Identify which cell holds the provided text, then report its [x, y] central coordinate. 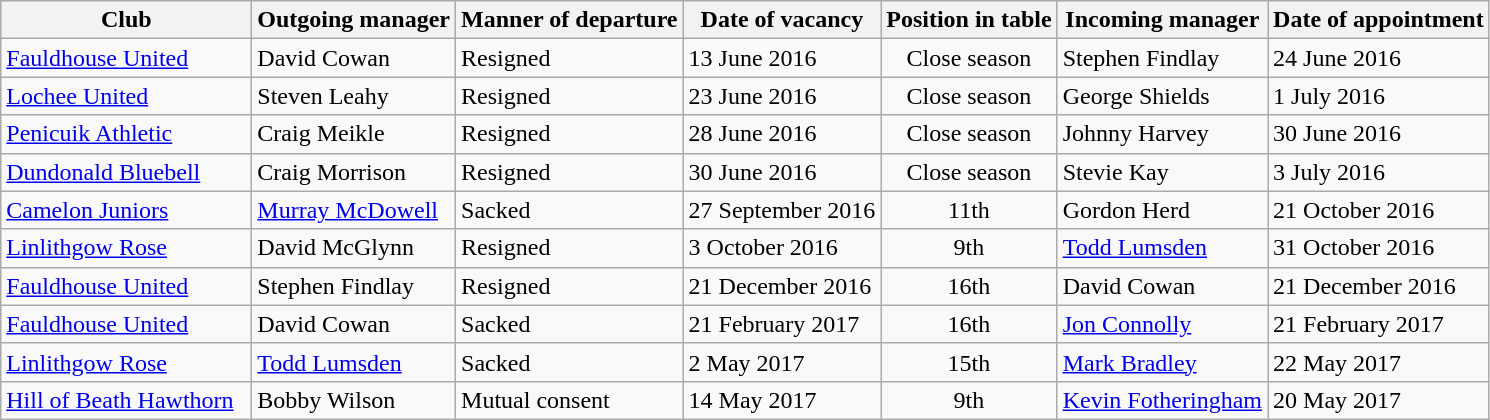
31 October 2016 [1379, 248]
Incoming manager [1162, 20]
24 June 2016 [1379, 58]
20 May 2017 [1379, 400]
David McGlynn [354, 248]
Jon Connolly [1162, 324]
Mutual consent [570, 400]
Mark Bradley [1162, 362]
Date of vacancy [782, 20]
23 June 2016 [782, 96]
28 June 2016 [782, 134]
1 July 2016 [1379, 96]
11th [969, 210]
George Shields [1162, 96]
Stevie Kay [1162, 172]
Camelon Juniors [126, 210]
Steven Leahy [354, 96]
13 June 2016 [782, 58]
Craig Morrison [354, 172]
Lochee United [126, 96]
Johnny Harvey [1162, 134]
Manner of departure [570, 20]
Kevin Fotheringham [1162, 400]
Penicuik Athletic [126, 134]
21 October 2016 [1379, 210]
Date of appointment [1379, 20]
15th [969, 362]
3 October 2016 [782, 248]
Craig Meikle [354, 134]
Position in table [969, 20]
22 May 2017 [1379, 362]
Dundonald Bluebell [126, 172]
Club [126, 20]
Hill of Beath Hawthorn [126, 400]
Gordon Herd [1162, 210]
2 May 2017 [782, 362]
Outgoing manager [354, 20]
Murray McDowell [354, 210]
27 September 2016 [782, 210]
3 July 2016 [1379, 172]
Bobby Wilson [354, 400]
14 May 2017 [782, 400]
